Locate the cell with the specified text and output its (x, y) center coordinate. 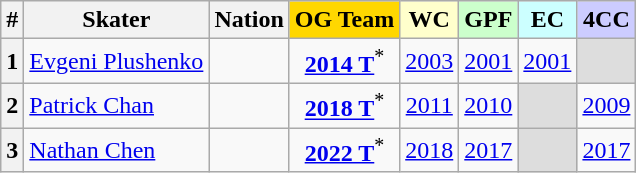
WC (430, 20)
1 (12, 62)
2010 (488, 106)
2009 (606, 106)
2022 T* (344, 150)
Skater (116, 20)
Nation (249, 20)
Patrick Chan (116, 106)
4CC (606, 20)
GPF (488, 20)
# (12, 20)
EC (548, 20)
2 (12, 106)
Nathan Chen (116, 150)
2003 (430, 62)
2018 T* (344, 106)
2014 T* (344, 62)
OG Team (344, 20)
Evgeni Plushenko (116, 62)
2011 (430, 106)
2018 (430, 150)
3 (12, 150)
